Pinpoint the cell where the given text exists, returning its [X, Y] midpoint coordinate. 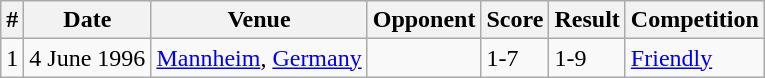
Opponent [424, 20]
4 June 1996 [88, 58]
1-7 [515, 58]
1-9 [587, 58]
# [12, 20]
Score [515, 20]
Mannheim, Germany [259, 58]
Competition [694, 20]
Venue [259, 20]
Date [88, 20]
1 [12, 58]
Friendly [694, 58]
Result [587, 20]
